Return [x, y] of the center of cell containing provided text 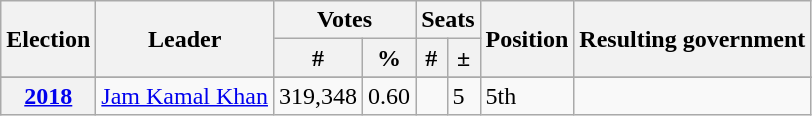
0.60 [390, 96]
% [390, 58]
± [464, 58]
Position [527, 39]
2018 [48, 96]
Votes [344, 20]
Leader [185, 39]
Election [48, 39]
Jam Kamal Khan [185, 96]
5 [464, 96]
319,348 [318, 96]
5th [527, 96]
Seats [448, 20]
Resulting government [692, 39]
